Pinpoint the cell where the given text exists, returning its (X, Y) midpoint coordinate. 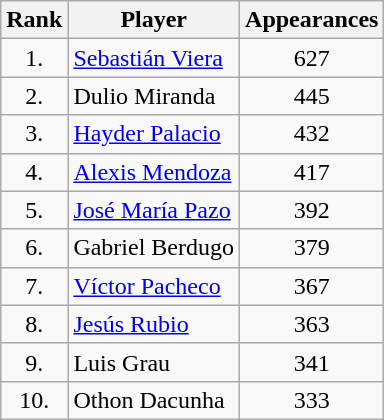
392 (312, 210)
Víctor Pacheco (154, 286)
Gabriel Berdugo (154, 248)
333 (312, 400)
8. (34, 324)
10. (34, 400)
Alexis Mendoza (154, 172)
1. (34, 58)
Sebastián Viera (154, 58)
341 (312, 362)
Player (154, 20)
445 (312, 96)
Appearances (312, 20)
Luis Grau (154, 362)
432 (312, 134)
José María Pazo (154, 210)
Hayder Palacio (154, 134)
7. (34, 286)
367 (312, 286)
627 (312, 58)
Dulio Miranda (154, 96)
5. (34, 210)
2. (34, 96)
417 (312, 172)
Othon Dacunha (154, 400)
6. (34, 248)
363 (312, 324)
379 (312, 248)
Rank (34, 20)
Jesús Rubio (154, 324)
9. (34, 362)
4. (34, 172)
3. (34, 134)
